Find where the given text appears and provide that cell's center as (x, y) coordinate. 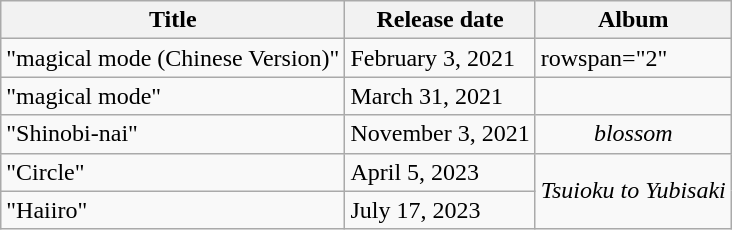
"Haiiro" (173, 210)
"Shinobi-nai" (173, 134)
"magical mode" (173, 96)
July 17, 2023 (440, 210)
"Circle" (173, 172)
Title (173, 20)
February 3, 2021 (440, 58)
April 5, 2023 (440, 172)
November 3, 2021 (440, 134)
Tsuioku to Yubisaki (633, 191)
"magical mode (Chinese Version)" (173, 58)
rowspan="2" (633, 58)
Album (633, 20)
blossom (633, 134)
Release date (440, 20)
March 31, 2021 (440, 96)
